Return [X, Y] of the center of cell containing provided text 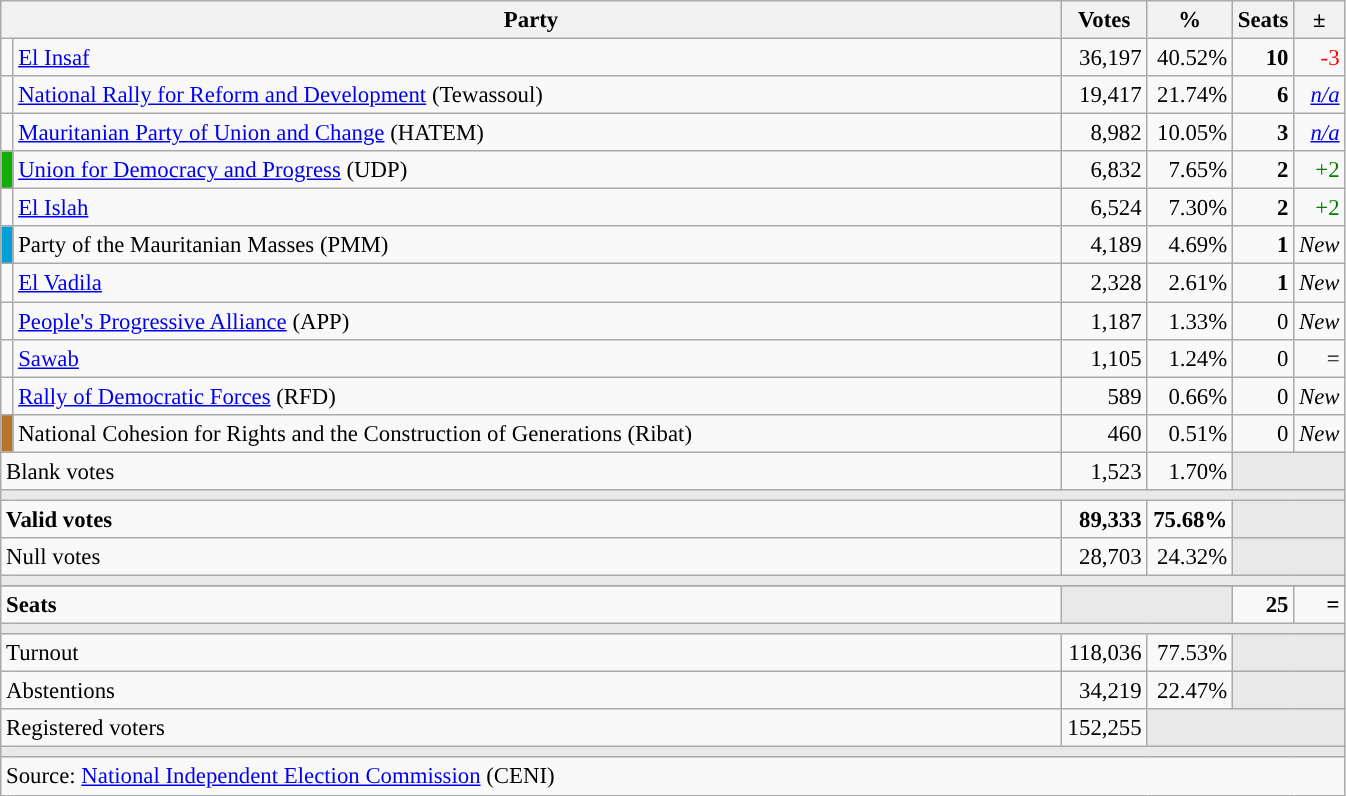
0.51% [1190, 433]
Rally of Democratic Forces (RFD) [537, 396]
% [1190, 20]
Registered voters [532, 728]
7.65% [1190, 170]
Null votes [532, 557]
75.68% [1190, 519]
6,524 [1104, 208]
7.30% [1190, 208]
Blank votes [532, 471]
Mauritanian Party of Union and Change (HATEM) [537, 133]
National Cohesion for Rights and the Construction of Generations (Ribat) [537, 433]
People's Progressive Alliance (APP) [537, 321]
Sawab [537, 358]
-3 [1320, 58]
± [1320, 20]
El Islah [537, 208]
22.47% [1190, 691]
28,703 [1104, 557]
1.70% [1190, 471]
89,333 [1104, 519]
El Vadila [537, 283]
6,832 [1104, 170]
4.69% [1190, 245]
589 [1104, 396]
21.74% [1190, 95]
Source: National Independent Election Commission (CENI) [673, 777]
1.24% [1190, 358]
Abstentions [532, 691]
Party [532, 20]
77.53% [1190, 653]
34,219 [1104, 691]
36,197 [1104, 58]
2,328 [1104, 283]
Union for Democracy and Progress (UDP) [537, 170]
4,189 [1104, 245]
Valid votes [532, 519]
40.52% [1190, 58]
National Rally for Reform and Development (Tewassoul) [537, 95]
1.33% [1190, 321]
19,417 [1104, 95]
3 [1264, 133]
2.61% [1190, 283]
10.05% [1190, 133]
6 [1264, 95]
Votes [1104, 20]
El Insaf [537, 58]
1,187 [1104, 321]
118,036 [1104, 653]
Turnout [532, 653]
10 [1264, 58]
0.66% [1190, 396]
24.32% [1190, 557]
8,982 [1104, 133]
1,105 [1104, 358]
152,255 [1104, 728]
Party of the Mauritanian Masses (PMM) [537, 245]
460 [1104, 433]
1,523 [1104, 471]
25 [1264, 605]
